For the text-containing cell, return its midpoint in (X, Y) coordinate format. 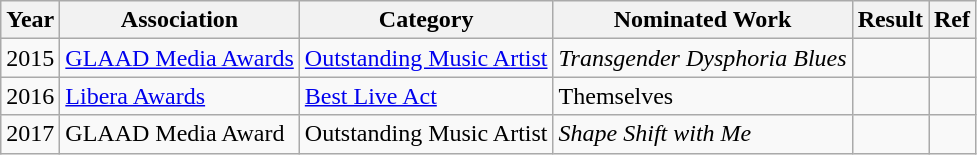
Themselves (702, 96)
Nominated Work (702, 20)
2016 (30, 96)
Ref (952, 20)
Category (426, 20)
Transgender Dysphoria Blues (702, 58)
2015 (30, 58)
Best Live Act (426, 96)
GLAAD Media Awards (180, 58)
Year (30, 20)
2017 (30, 134)
Shape Shift with Me (702, 134)
Libera Awards (180, 96)
Result (890, 20)
GLAAD Media Award (180, 134)
Association (180, 20)
